Pinpoint the cell where the given text exists, returning its [x, y] midpoint coordinate. 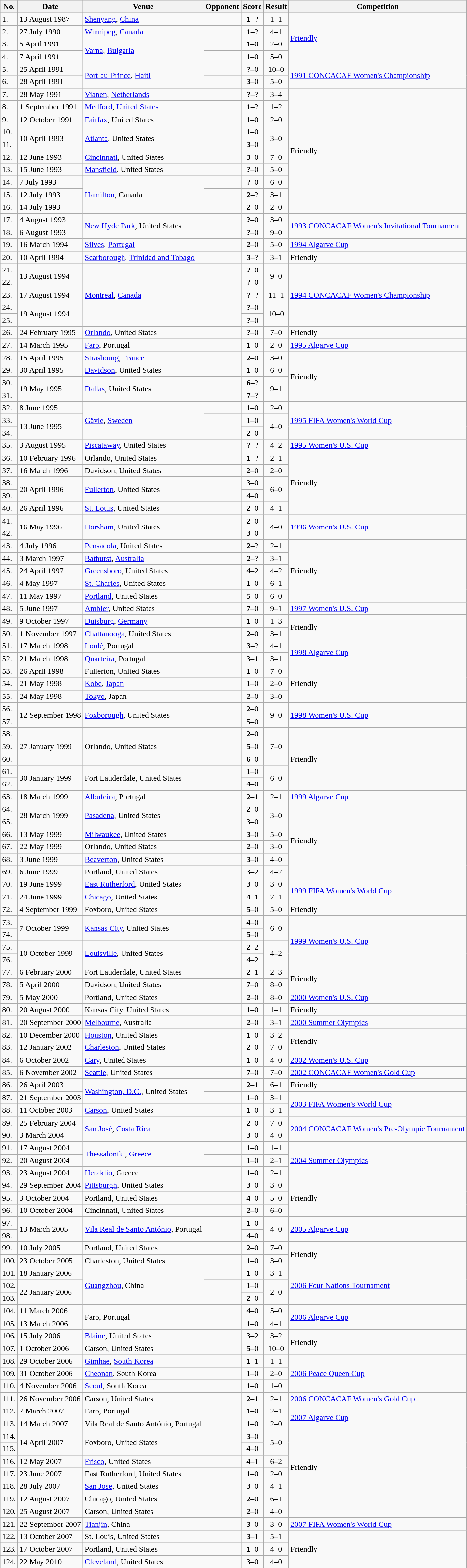
52. [9, 659]
2000 Women's U.S. Cup [378, 997]
94. [9, 1185]
110. [9, 1386]
7. [9, 94]
48. [9, 609]
5 May 2000 [50, 997]
San José, Costa Rica [144, 1129]
Horsham, United States [144, 527]
2000 Summer Olympics [378, 1022]
7 April 1991 [50, 57]
34. [9, 433]
104. [9, 1311]
86. [9, 1085]
40. [9, 508]
9. [9, 119]
Pasadena, United States [144, 815]
19 May 1995 [50, 389]
102. [9, 1286]
115. [9, 1449]
17 August 1994 [50, 295]
2004 Summer Olympics [378, 1160]
28 April 1991 [50, 82]
No. [9, 7]
Albufeira, Portugal [144, 797]
1995 Algarve Cup [378, 345]
28. [9, 357]
1994 Algarve Cup [378, 245]
6 October 2002 [50, 1060]
97. [9, 1223]
Heraklio, Greece [144, 1173]
17 March 1998 [50, 646]
120. [9, 1511]
Frisco, United States [144, 1461]
13. [9, 170]
Scarborough, Trinidad and Tobago [144, 257]
2–3 [276, 972]
6 November 2002 [50, 1072]
11 October 2003 [50, 1110]
28 May 1991 [50, 94]
Pittsburgh, United States [144, 1185]
117. [9, 1474]
29 September 2004 [50, 1185]
4. [9, 57]
5–1 [276, 1536]
53. [9, 671]
62. [9, 784]
37. [9, 470]
Melbourne, Australia [144, 1022]
24 February 1995 [50, 332]
2–2 [252, 947]
124. [9, 1561]
106. [9, 1336]
80. [9, 1010]
111. [9, 1399]
36. [9, 458]
2006 Algarve Cup [378, 1317]
Montreal, Canada [144, 295]
3 October 2004 [50, 1198]
11 March 2006 [50, 1311]
Foxborough, United States [144, 715]
43. [9, 546]
87. [9, 1098]
Beaverton, United States [144, 859]
23 October 2005 [50, 1261]
42. [9, 533]
St. Charles, United States [144, 584]
92. [9, 1160]
90. [9, 1135]
4 May 1997 [50, 584]
7 March 2007 [50, 1411]
65. [9, 822]
10 February 1996 [50, 458]
Dallas, United States [144, 389]
83. [9, 1047]
14. [9, 182]
96. [9, 1211]
1–3 [276, 621]
9 October 1997 [50, 621]
Loulé, Portugal [144, 646]
6–? [252, 383]
89. [9, 1123]
105. [9, 1323]
3 March 2004 [50, 1135]
1. [9, 19]
Pensacola, United States [144, 546]
73. [9, 922]
31 October 2006 [50, 1374]
17 August 2004 [50, 1148]
2007 FIFA Women's World Cup [378, 1524]
Varna, Bulgaria [144, 50]
2003 FIFA Women's World Cup [378, 1104]
2006 Peace Queen Cup [378, 1374]
27 July 1990 [50, 32]
5 April 1991 [50, 44]
11 May 1997 [50, 596]
10 April 1994 [50, 257]
Duisburg, Germany [144, 621]
22 May 1999 [50, 847]
17 October 2007 [50, 1549]
22. [9, 282]
21. [9, 270]
15 July 2006 [50, 1336]
2007 Algarve Cup [378, 1417]
5 June 1997 [50, 609]
59. [9, 746]
Piscataway, United States [144, 445]
Tianjin, China [144, 1524]
Shenyang, China [144, 19]
33. [9, 420]
45. [9, 571]
Strasbourg, France [144, 357]
2005 Algarve Cup [378, 1229]
29 October 2006 [50, 1361]
11. [9, 144]
Seattle, United States [144, 1072]
74. [9, 934]
14 April 2007 [50, 1442]
78. [9, 985]
20. [9, 257]
21 September 2003 [50, 1098]
26. [9, 332]
6 August 1993 [50, 232]
32. [9, 408]
Score [252, 7]
101. [9, 1273]
Winnipeg, Canada [144, 32]
16 May 1996 [50, 527]
103. [9, 1298]
107. [9, 1348]
7–1 [276, 897]
72. [9, 909]
4 September 1999 [50, 909]
Port-au-Prince, Haiti [144, 75]
51. [9, 646]
30 January 1999 [50, 778]
26 April 1996 [50, 508]
1 October 2006 [50, 1348]
41. [9, 521]
27 January 1999 [50, 746]
1994 CONCACAF Women's Championship [378, 295]
88. [9, 1110]
66. [9, 834]
Opponent [222, 7]
6 February 2000 [50, 972]
6 June 1999 [50, 872]
12 July 1993 [50, 195]
1999 Algarve Cup [378, 797]
98. [9, 1236]
Venue [144, 7]
49. [9, 621]
1999 FIFA Women's World Cup [378, 891]
7 July 1993 [50, 182]
19 August 1994 [50, 314]
27. [9, 345]
85. [9, 1072]
12 January 2002 [50, 1047]
12 October 1991 [50, 119]
23 June 2007 [50, 1474]
Greensboro, United States [144, 571]
93. [9, 1173]
30. [9, 383]
71. [9, 897]
24. [9, 307]
64. [9, 809]
8. [9, 107]
112. [9, 1411]
13 August 1994 [50, 276]
10 December 2000 [50, 1035]
8 June 1995 [50, 408]
25. [9, 320]
Guangzhou, China [144, 1286]
12 September 1998 [50, 715]
Mansfield, United States [144, 170]
Fairfax, United States [144, 119]
1995 Women's U.S. Cup [378, 445]
5. [9, 69]
3 June 1999 [50, 859]
7–? [252, 395]
12 May 2007 [50, 1461]
1998 Women's U.S. Cup [378, 715]
15. [9, 195]
39. [9, 496]
67. [9, 847]
Thessaloniki, Greece [144, 1154]
Atlanta, United States [144, 138]
118. [9, 1486]
Cary, United States [144, 1060]
1 November 1997 [50, 634]
New Hyde Park, United States [144, 226]
25 August 2007 [50, 1511]
70. [9, 884]
63. [9, 797]
31. [9, 395]
Vianen, Netherlands [144, 94]
10 October 1999 [50, 953]
Houston, United States [144, 1035]
77. [9, 972]
114. [9, 1436]
6. [9, 82]
14 March 2007 [50, 1424]
15 June 1993 [50, 170]
95. [9, 1198]
1996 Women's U.S. Cup [378, 527]
Ambler, United States [144, 609]
76. [9, 960]
14 July 1993 [50, 207]
26 November 2006 [50, 1399]
Chattanooga, United States [144, 634]
22 January 2006 [50, 1292]
13 June 1995 [50, 427]
61. [9, 772]
50. [9, 634]
58. [9, 734]
1997 Women's U.S. Cup [378, 609]
Gimhae, South Korea [144, 1361]
82. [9, 1035]
Milwaukee, United States [144, 834]
55. [9, 696]
12 August 2007 [50, 1499]
1998 Algarve Cup [378, 652]
3 August 1995 [50, 445]
Cleveland, United States [144, 1561]
23. [9, 295]
113. [9, 1424]
28 July 2007 [50, 1486]
24 April 1997 [50, 571]
16. [9, 207]
84. [9, 1060]
56. [9, 709]
17. [9, 220]
4 August 1993 [50, 220]
2004 CONCACAF Women's Pre-Olympic Tournament [378, 1129]
16 March 1996 [50, 470]
Silves, Portugal [144, 245]
4 July 1996 [50, 546]
1991 CONCACAF Women's Championship [378, 75]
3–4 [276, 94]
21 May 1998 [50, 684]
2002 Women's U.S. Cup [378, 1060]
Seoul, South Korea [144, 1386]
Blaine, United States [144, 1336]
23 August 2004 [50, 1173]
Kobe, Japan [144, 684]
20 September 2000 [50, 1022]
7 October 1999 [50, 928]
19. [9, 245]
123. [9, 1549]
10 April 1993 [50, 138]
24 June 1999 [50, 897]
108. [9, 1361]
13 October 2007 [50, 1536]
11–1 [276, 295]
28 March 1999 [50, 815]
Bathurst, Australia [144, 558]
14 March 1995 [50, 345]
25 February 2004 [50, 1123]
38. [9, 483]
44. [9, 558]
26 April 2003 [50, 1085]
13 May 1999 [50, 834]
20 April 1996 [50, 489]
Gävle, Sweden [144, 420]
19 June 1999 [50, 884]
35. [9, 445]
Medford, United States [144, 107]
18. [9, 232]
4 November 2006 [50, 1386]
47. [9, 596]
24 May 1998 [50, 696]
109. [9, 1374]
54. [9, 684]
81. [9, 1022]
San Jose, United States [144, 1486]
29. [9, 370]
5 April 2000 [50, 985]
1995 FIFA Women's World Cup [378, 420]
3. [9, 44]
2006 CONCACAF Women's Gold Cup [378, 1399]
13 March 2005 [50, 1229]
22 May 2010 [50, 1561]
1999 Women's U.S. Cup [378, 941]
20 August 2004 [50, 1160]
99. [9, 1248]
75. [9, 947]
12 June 1993 [50, 157]
122. [9, 1536]
1993 CONCACAF Women's Invitational Tournament [378, 226]
13 March 2006 [50, 1323]
13 August 1987 [50, 19]
121. [9, 1524]
26 April 1998 [50, 671]
119. [9, 1499]
10 October 2004 [50, 1211]
Quarteira, Portugal [144, 659]
Result [276, 7]
30 April 1995 [50, 370]
116. [9, 1461]
1–2 [276, 107]
3 March 1997 [50, 558]
Hamilton, Canada [144, 195]
Competition [378, 7]
69. [9, 872]
2. [9, 32]
100. [9, 1261]
2006 Four Nations Tournament [378, 1286]
57. [9, 721]
18 March 1999 [50, 797]
2002 CONCACAF Women's Gold Cup [378, 1072]
1 September 1991 [50, 107]
68. [9, 859]
Tokyo, Japan [144, 696]
Washington, D.C., United States [144, 1091]
Date [50, 7]
10 July 2005 [50, 1248]
16 March 1994 [50, 245]
12. [9, 157]
60. [9, 759]
22 September 2007 [50, 1524]
Louisville, United States [144, 953]
18 January 2006 [50, 1273]
91. [9, 1148]
Cheonan, South Korea [144, 1374]
10. [9, 132]
20 August 2000 [50, 1010]
6–2 [276, 1461]
21 March 1998 [50, 659]
25 April 1991 [50, 69]
79. [9, 997]
46. [9, 584]
15 April 1995 [50, 357]
